For the text-containing cell, return its midpoint in [x, y] coordinate format. 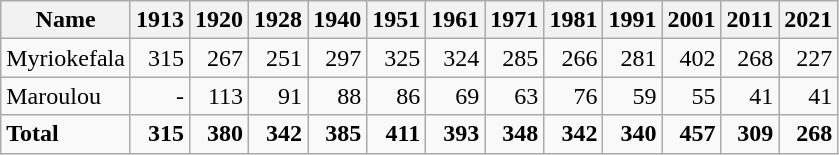
297 [338, 58]
69 [456, 96]
2011 [750, 20]
91 [278, 96]
385 [338, 134]
1981 [574, 20]
Myriokefala [66, 58]
324 [456, 58]
340 [632, 134]
1951 [396, 20]
227 [808, 58]
86 [396, 96]
88 [338, 96]
411 [396, 134]
59 [632, 96]
2001 [692, 20]
1971 [514, 20]
393 [456, 134]
- [160, 96]
63 [514, 96]
251 [278, 58]
281 [632, 58]
325 [396, 58]
348 [514, 134]
Maroulou [66, 96]
285 [514, 58]
457 [692, 134]
Total [66, 134]
1961 [456, 20]
1928 [278, 20]
1920 [218, 20]
1913 [160, 20]
267 [218, 58]
Name [66, 20]
113 [218, 96]
1940 [338, 20]
402 [692, 58]
2021 [808, 20]
309 [750, 134]
76 [574, 96]
266 [574, 58]
380 [218, 134]
55 [692, 96]
1991 [632, 20]
